Locate the cell with the specified text and output its [x, y] center coordinate. 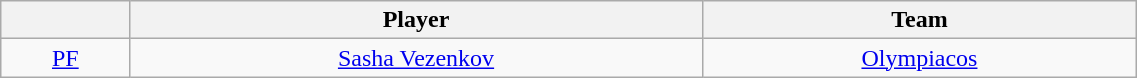
Sasha Vezenkov [416, 58]
PF [66, 58]
Player [416, 20]
Team [920, 20]
Olympiacos [920, 58]
